Output the (x, y) coordinate of the center of the cell containing the given text.  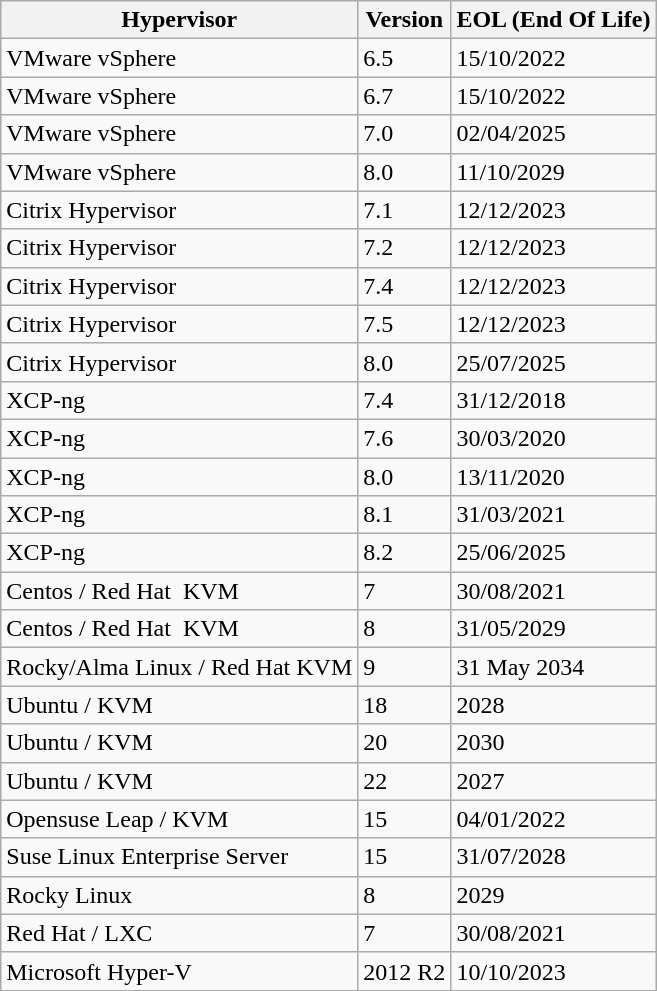
31/05/2029 (554, 629)
Microsoft Hyper-V (180, 971)
18 (404, 705)
13/11/2020 (554, 477)
6.7 (404, 96)
Rocky/Alma Linux / Red Hat KVM (180, 667)
Red Hat / LXC (180, 933)
6.5 (404, 58)
31/07/2028 (554, 857)
2027 (554, 781)
Hypervisor (180, 20)
Rocky Linux (180, 895)
7.5 (404, 324)
2012 R2 (404, 971)
31 May 2034 (554, 667)
Opensuse Leap / KVM (180, 819)
04/01/2022 (554, 819)
10/10/2023 (554, 971)
7.1 (404, 210)
8.1 (404, 515)
22 (404, 781)
31/03/2021 (554, 515)
EOL (End Of Life) (554, 20)
2029 (554, 895)
7.2 (404, 248)
Version (404, 20)
20 (404, 743)
7.6 (404, 438)
7.0 (404, 134)
31/12/2018 (554, 400)
11/10/2029 (554, 172)
2028 (554, 705)
02/04/2025 (554, 134)
Suse Linux Enterprise Server (180, 857)
8.2 (404, 553)
30/03/2020 (554, 438)
25/06/2025 (554, 553)
2030 (554, 743)
9 (404, 667)
25/07/2025 (554, 362)
